For the text-containing cell, return its midpoint in (x, y) coordinate format. 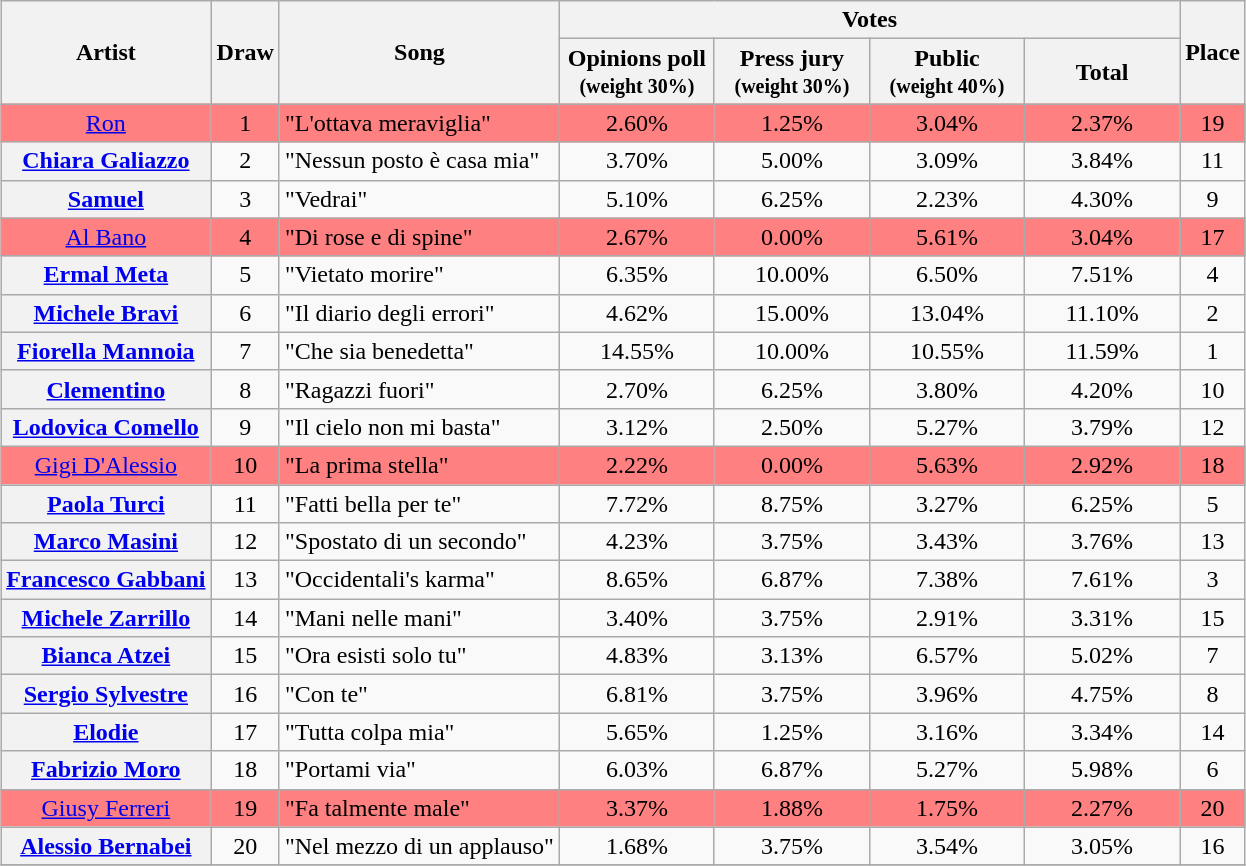
1.75% (946, 808)
2.50% (792, 427)
"Il diario degli errori" (419, 313)
Ron (106, 123)
4.83% (636, 656)
5.10% (636, 199)
3.34% (1102, 732)
Alessio Bernabei (106, 846)
5.63% (946, 465)
Lodovica Comello (106, 427)
3.09% (946, 161)
4.20% (1102, 389)
7.51% (1102, 275)
Press jury(weight 30%) (792, 72)
Fabrizio Moro (106, 770)
"Fa talmente male" (419, 808)
7.61% (1102, 580)
2.60% (636, 123)
"Vietato morire" (419, 275)
8.75% (792, 503)
Marco Masini (106, 542)
10.55% (946, 351)
Paola Turci (106, 503)
Samuel (106, 199)
7.72% (636, 503)
6.03% (636, 770)
2.27% (1102, 808)
"La prima stella" (419, 465)
2.22% (636, 465)
Opinions poll(weight 30%) (636, 72)
2.70% (636, 389)
3.31% (1102, 618)
3.79% (1102, 427)
Total (1102, 72)
2.92% (1102, 465)
Place (1213, 52)
Elodie (106, 732)
3.80% (946, 389)
6.57% (946, 656)
"Ora esisti solo tu" (419, 656)
Artist (106, 52)
5.98% (1102, 770)
Francesco Gabbani (106, 580)
11.10% (1102, 313)
Chiara Galiazzo (106, 161)
6.50% (946, 275)
7.38% (946, 580)
Bianca Atzei (106, 656)
2.67% (636, 237)
Ermal Meta (106, 275)
4.23% (636, 542)
"Di rose e di spine" (419, 237)
Al Bano (106, 237)
Votes (869, 20)
3.27% (946, 503)
3.13% (792, 656)
1.88% (792, 808)
13.04% (946, 313)
15.00% (792, 313)
3.54% (946, 846)
8.65% (636, 580)
3.37% (636, 808)
Giusy Ferreri (106, 808)
Song (419, 52)
Gigi D'Alessio (106, 465)
5.00% (792, 161)
Draw (245, 52)
3.12% (636, 427)
Michele Bravi (106, 313)
"Ragazzi fuori" (419, 389)
Public(weight 40%) (946, 72)
Michele Zarrillo (106, 618)
"Fatti bella per te" (419, 503)
5.02% (1102, 656)
3.96% (946, 694)
6.81% (636, 694)
"Occidentali's karma" (419, 580)
4.62% (636, 313)
3.43% (946, 542)
3.16% (946, 732)
"Tutta colpa mia" (419, 732)
11.59% (1102, 351)
3.76% (1102, 542)
"Nessun posto è casa mia" (419, 161)
"L'ottava meraviglia" (419, 123)
"Con te" (419, 694)
4.30% (1102, 199)
3.84% (1102, 161)
2.37% (1102, 123)
5.61% (946, 237)
"Il cielo non mi basta" (419, 427)
"Nel mezzo di un applauso" (419, 846)
Clementino (106, 389)
4.75% (1102, 694)
2.91% (946, 618)
3.40% (636, 618)
3.70% (636, 161)
1.68% (636, 846)
3.05% (1102, 846)
"Che sia benedetta" (419, 351)
"Vedrai" (419, 199)
5.65% (636, 732)
"Spostato di un secondo" (419, 542)
6.35% (636, 275)
2.23% (946, 199)
Sergio Sylvestre (106, 694)
Fiorella Mannoia (106, 351)
"Mani nelle mani" (419, 618)
14.55% (636, 351)
"Portami via" (419, 770)
